Find where the given text appears and provide that cell's center as [x, y] coordinate. 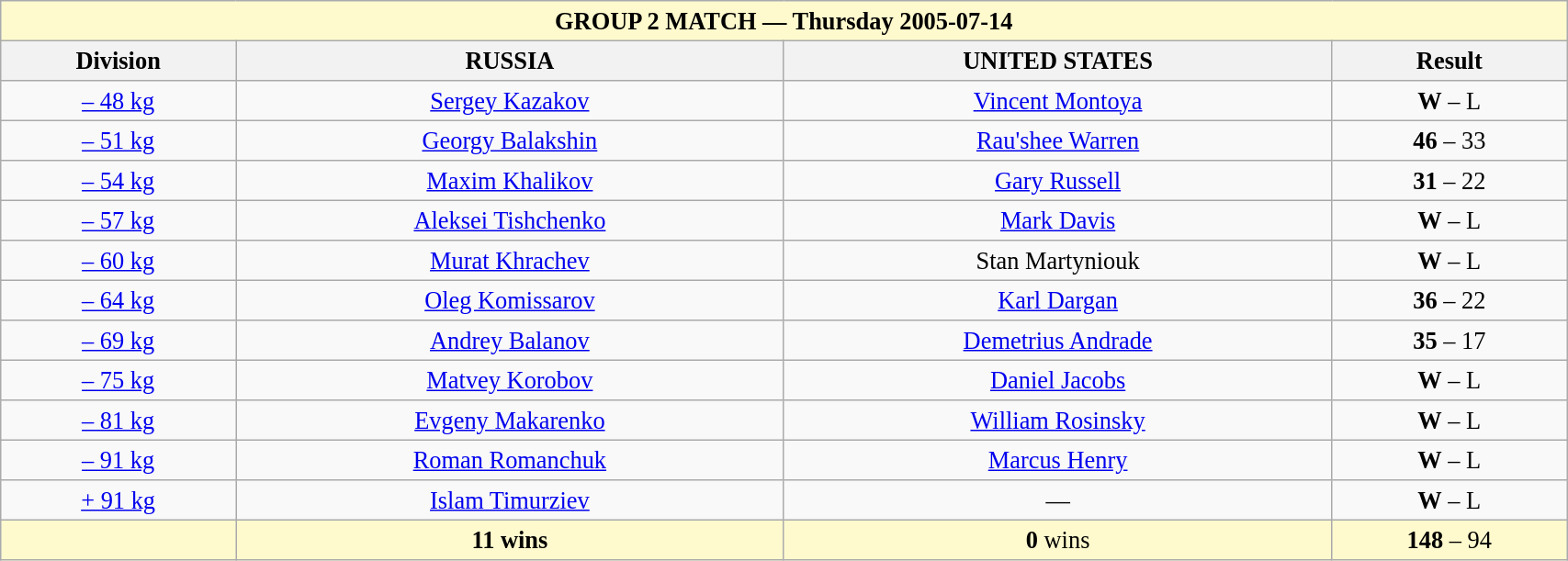
148 – 94 [1450, 540]
Aleksei Tishchenko [511, 220]
— [1058, 500]
Maxim Khalikov [511, 181]
Demetrius Andrade [1058, 341]
11 wins [511, 540]
Result [1450, 61]
Karl Dargan [1058, 300]
36 – 22 [1450, 300]
– 57 kg [118, 220]
Georgy Balakshin [511, 140]
Sergey Kazakov [511, 100]
– 75 kg [118, 380]
– 54 kg [118, 181]
Daniel Jacobs [1058, 380]
Division [118, 61]
Andrey Balanov [511, 341]
Matvey Korobov [511, 380]
– 91 kg [118, 460]
– 64 kg [118, 300]
Marcus Henry [1058, 460]
Islam Timurziev [511, 500]
– 60 kg [118, 261]
GROUP 2 MATCH — Thursday 2005-07-14 [784, 20]
46 – 33 [1450, 140]
Gary Russell [1058, 181]
Mark Davis [1058, 220]
Oleg Komissarov [511, 300]
Vincent Montoya [1058, 100]
– 81 kg [118, 421]
William Rosinsky [1058, 421]
UNITED STATES [1058, 61]
– 48 kg [118, 100]
Rau'shee Warren [1058, 140]
– 51 kg [118, 140]
Stan Martyniouk [1058, 261]
31 – 22 [1450, 181]
– 69 kg [118, 341]
0 wins [1058, 540]
+ 91 kg [118, 500]
RUSSIA [511, 61]
Roman Romanchuk [511, 460]
Murat Khrachev [511, 261]
35 – 17 [1450, 341]
Evgeny Makarenko [511, 421]
